Return (x, y) of the center of cell containing provided text 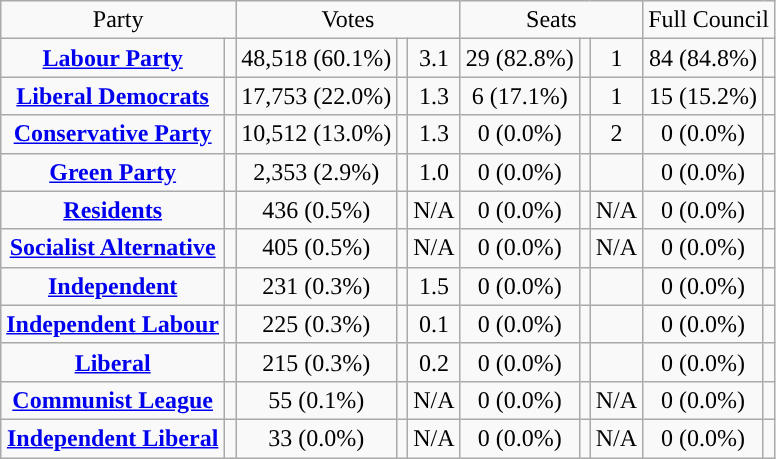
Independent (113, 286)
225 (0.3%) (316, 324)
6 (17.1%) (520, 96)
33 (0.0%) (316, 438)
2 (616, 134)
Votes (348, 20)
Party (118, 20)
84 (84.8%) (704, 58)
0.1 (434, 324)
405 (0.5%) (316, 248)
2,353 (2.9%) (316, 172)
Independent Labour (113, 324)
Communist League (113, 400)
Independent Liberal (113, 438)
Seats (552, 20)
Green Party (113, 172)
Full Council (709, 20)
48,518 (60.1%) (316, 58)
Socialist Alternative (113, 248)
215 (0.3%) (316, 362)
Labour Party (113, 58)
0.2 (434, 362)
436 (0.5%) (316, 210)
231 (0.3%) (316, 286)
15 (15.2%) (704, 96)
1.5 (434, 286)
Liberal Democrats (113, 96)
3.1 (434, 58)
Conservative Party (113, 134)
1.0 (434, 172)
17,753 (22.0%) (316, 96)
55 (0.1%) (316, 400)
Residents (113, 210)
10,512 (13.0%) (316, 134)
Liberal (113, 362)
29 (82.8%) (520, 58)
